Scan for the cell matching the given text and deliver its [x, y] coordinate at center. 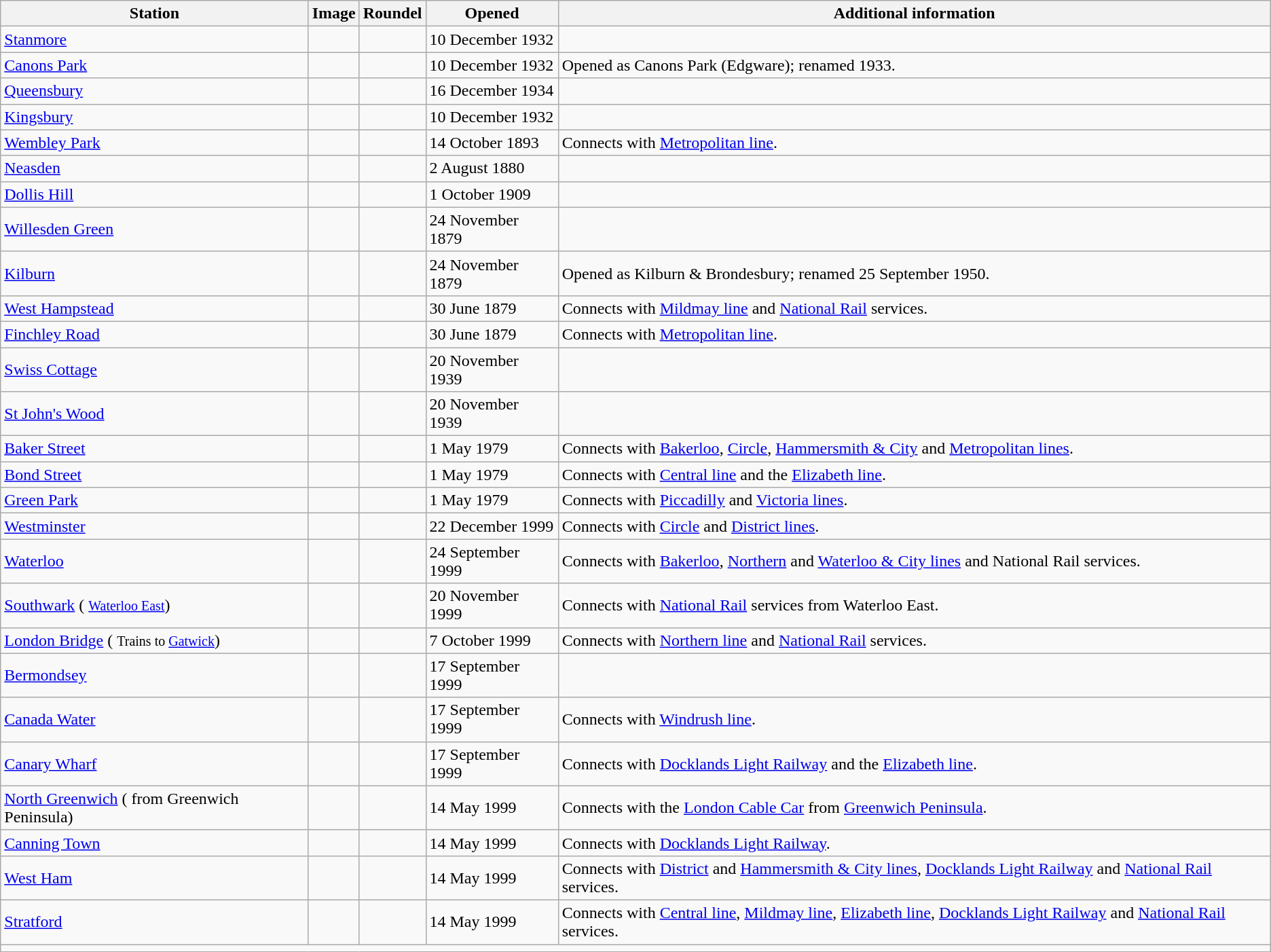
Finchley Road [155, 334]
North Greenwich ( from Greenwich Peninsula) [155, 808]
Wembley Park [155, 143]
Neasden [155, 168]
Connects with Bakerloo, Northern and Waterloo & City lines and National Rail services. [914, 561]
Connects with Windrush line. [914, 720]
Connects with the London Cable Car from Greenwich Peninsula. [914, 808]
Kilburn [155, 273]
16 December 1934 [492, 91]
Connects with National Rail services from Waterloo East. [914, 606]
Connects with District and Hammersmith & City lines, Docklands Light Railway and National Rail services. [914, 877]
Bond Street [155, 475]
West Ham [155, 877]
Westminster [155, 526]
Waterloo [155, 561]
Connects with Central line, Mildmay line, Elizabeth line, Docklands Light Railway and National Rail services. [914, 922]
West Hampstead [155, 308]
Stanmore [155, 39]
1 October 1909 [492, 194]
Kingsbury [155, 117]
Connects with Northern line and National Rail services. [914, 640]
20 November 1999 [492, 606]
Connects with Bakerloo, Circle, Hammersmith & City and Metropolitan lines. [914, 449]
Additional information [914, 14]
14 October 1893 [492, 143]
Green Park [155, 500]
Opened as Canons Park (Edgware); renamed 1933. [914, 65]
London Bridge ( Trains to Gatwick) [155, 640]
Connects with Circle and District lines. [914, 526]
Image [334, 14]
Swiss Cottage [155, 369]
Southwark ( Waterloo East) [155, 606]
7 October 1999 [492, 640]
Baker Street [155, 449]
Connects with Mildmay line and National Rail services. [914, 308]
Canada Water [155, 720]
St John's Wood [155, 414]
Queensbury [155, 91]
Opened as Kilburn & Brondesbury; renamed 25 September 1950. [914, 273]
24 September 1999 [492, 561]
Willesden Green [155, 230]
Bermondsey [155, 675]
Roundel [392, 14]
22 December 1999 [492, 526]
Canons Park [155, 65]
Connects with Piccadilly and Victoria lines. [914, 500]
Connects with Docklands Light Railway. [914, 843]
Opened [492, 14]
Canning Town [155, 843]
2 August 1880 [492, 168]
Connects with Central line and the Elizabeth line. [914, 475]
Canary Wharf [155, 763]
Station [155, 14]
Dollis Hill [155, 194]
Stratford [155, 922]
Connects with Docklands Light Railway and the Elizabeth line. [914, 763]
